Determine the [X, Y] coordinate at the center of the cell enclosing the given text.  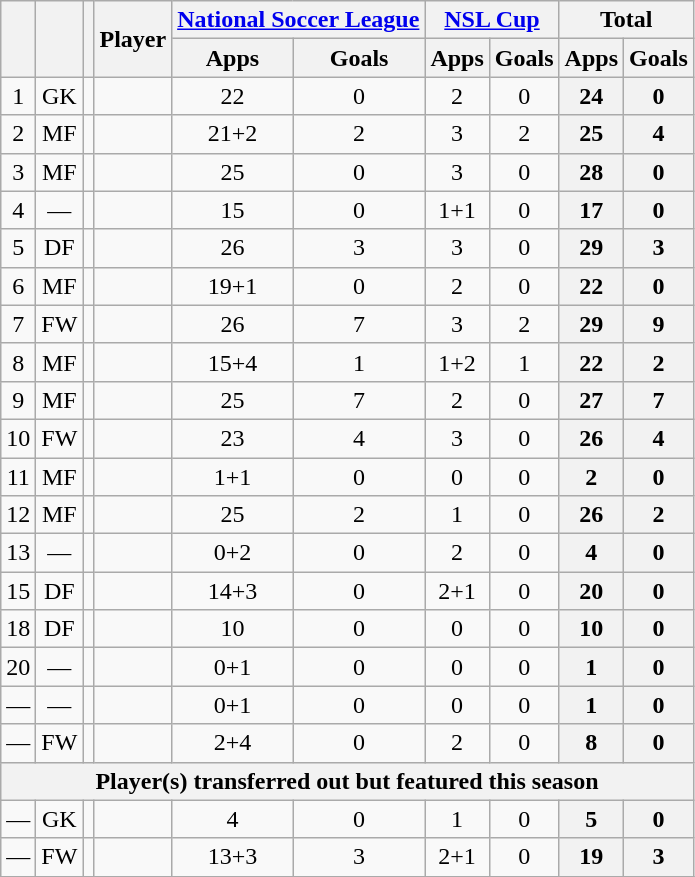
17 [591, 210]
Player(s) transferred out but featured this season [348, 781]
24 [591, 96]
23 [233, 438]
13 [18, 553]
27 [591, 400]
2+4 [233, 743]
0+2 [233, 553]
14+3 [233, 591]
National Soccer League [298, 20]
21+2 [233, 134]
12 [18, 515]
NSL Cup [492, 20]
Total [626, 20]
18 [18, 629]
28 [591, 172]
13+3 [233, 857]
19 [591, 857]
11 [18, 477]
1+2 [457, 362]
6 [18, 286]
Player [133, 39]
15+4 [233, 362]
19+1 [233, 286]
